Provide the (X, Y) coordinate of the cell's center where the given text is located.  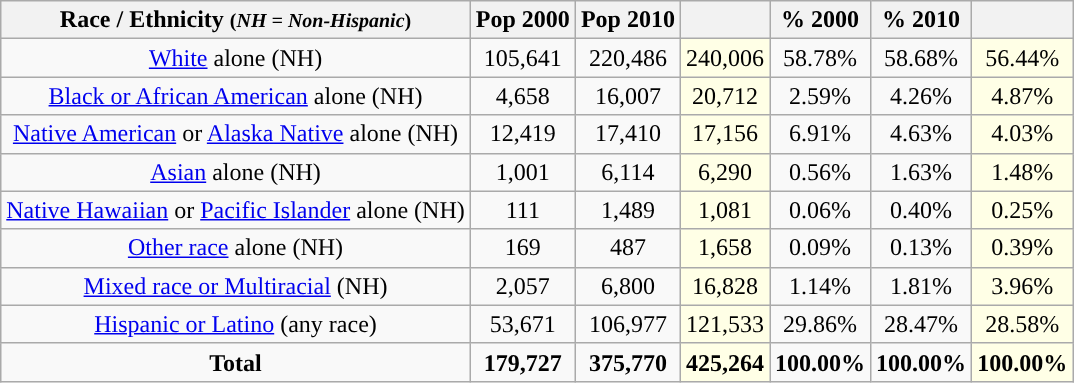
58.68% (922, 58)
Black or African American alone (NH) (236, 96)
% 2000 (820, 20)
16,828 (724, 286)
4.63% (922, 134)
17,410 (628, 134)
240,006 (724, 58)
0.40% (922, 210)
Native American or Alaska Native alone (NH) (236, 134)
28.58% (1022, 324)
425,264 (724, 362)
16,007 (628, 96)
Pop 2000 (522, 20)
Native Hawaiian or Pacific Islander alone (NH) (236, 210)
28.47% (922, 324)
0.13% (922, 248)
1,489 (628, 210)
0.06% (820, 210)
1.81% (922, 286)
111 (522, 210)
1.63% (922, 172)
Other race alone (NH) (236, 248)
6.91% (820, 134)
106,977 (628, 324)
0.25% (1022, 210)
6,114 (628, 172)
1,081 (724, 210)
Race / Ethnicity (NH = Non-Hispanic) (236, 20)
29.86% (820, 324)
% 2010 (922, 20)
58.78% (820, 58)
Hispanic or Latino (any race) (236, 324)
1.48% (1022, 172)
121,533 (724, 324)
179,727 (522, 362)
3.96% (1022, 286)
Asian alone (NH) (236, 172)
2.59% (820, 96)
17,156 (724, 134)
4.26% (922, 96)
4.03% (1022, 134)
375,770 (628, 362)
Total (236, 362)
20,712 (724, 96)
53,671 (522, 324)
2,057 (522, 286)
4.87% (1022, 96)
6,800 (628, 286)
4,658 (522, 96)
Pop 2010 (628, 20)
1,001 (522, 172)
220,486 (628, 58)
0.39% (1022, 248)
56.44% (1022, 58)
169 (522, 248)
12,419 (522, 134)
1.14% (820, 286)
6,290 (724, 172)
487 (628, 248)
Mixed race or Multiracial (NH) (236, 286)
0.09% (820, 248)
0.56% (820, 172)
105,641 (522, 58)
1,658 (724, 248)
White alone (NH) (236, 58)
